From the cell containing the given text, extract its center point as [X, Y] coordinate. 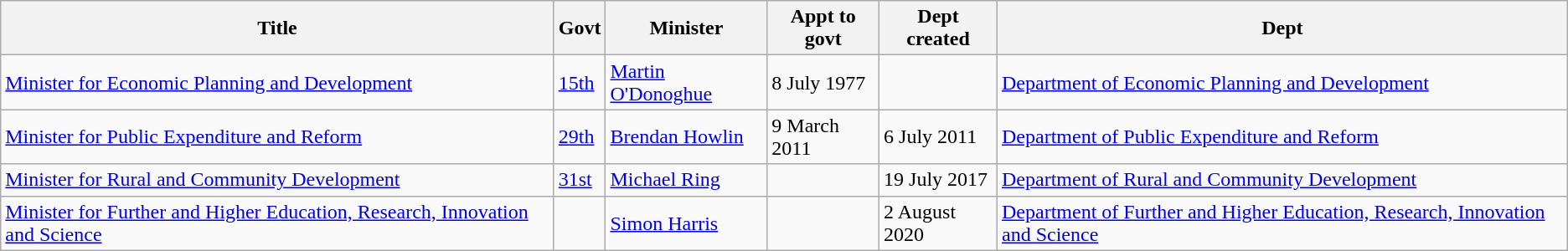
Dept created [938, 28]
Dept [1282, 28]
Simon Harris [687, 223]
Department of Economic Planning and Development [1282, 82]
9 March 2011 [823, 137]
19 July 2017 [938, 180]
Minister for Public Expenditure and Reform [277, 137]
2 August 2020 [938, 223]
Govt [580, 28]
Minister for Further and Higher Education, Research, Innovation and Science [277, 223]
Title [277, 28]
Martin O'Donoghue [687, 82]
15th [580, 82]
8 July 1977 [823, 82]
31st [580, 180]
Department of Public Expenditure and Reform [1282, 137]
Brendan Howlin [687, 137]
Minister for Rural and Community Development [277, 180]
6 July 2011 [938, 137]
Appt to govt [823, 28]
Department of Rural and Community Development [1282, 180]
Department of Further and Higher Education, Research, Innovation and Science [1282, 223]
Michael Ring [687, 180]
Minister for Economic Planning and Development [277, 82]
29th [580, 137]
Minister [687, 28]
